Scan for the cell matching the given text and deliver its (X, Y) coordinate at center. 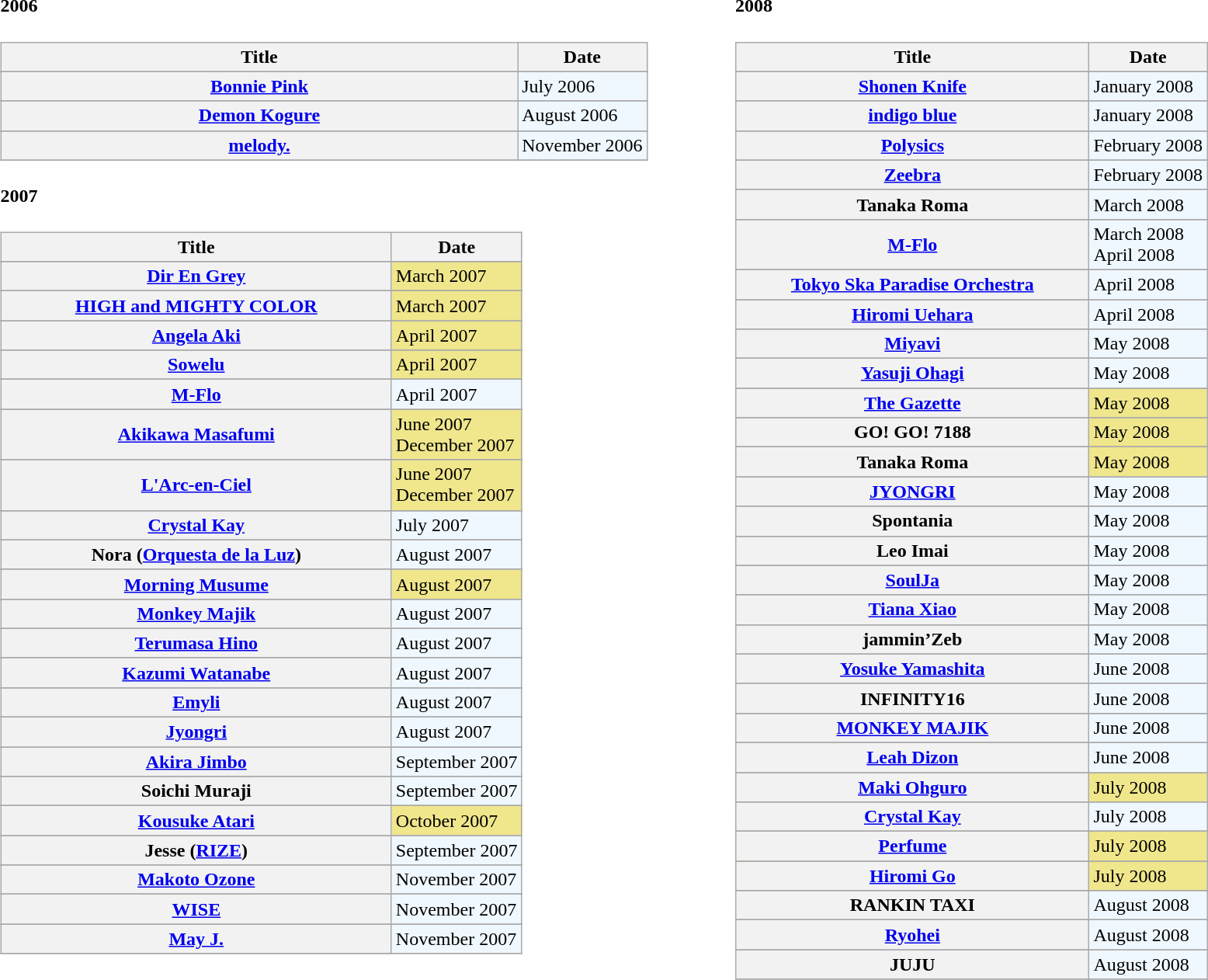
HIGH and MIGHTY COLOR (196, 306)
Kousuke Atari (196, 821)
Spontania (913, 521)
The Gazette (913, 403)
Akikawa Masafumi (196, 435)
Terumasa Hino (196, 643)
Jyongri (196, 732)
indigo blue (913, 116)
Sowelu (196, 365)
Shonen Knife (913, 86)
SoulJa (913, 580)
Hiromi Go (913, 876)
JUJU (913, 964)
Bonnie Pink (259, 86)
July 2007 (456, 525)
Tokyo Ska Paradise Orchestra (913, 284)
WISE (196, 909)
Monkey Majik (196, 613)
jammin’Zeb (913, 639)
Zeebra (913, 175)
JYONGRI (913, 492)
Ryohei (913, 935)
March 2008 (1148, 204)
March 2008April 2008 (1148, 244)
Yasuji Ohagi (913, 374)
Leo Imai (913, 551)
Nora (Orquesta de la Luz) (196, 554)
October 2007 (456, 821)
Maki Ohguro (913, 787)
November 2006 (582, 145)
INFINITY16 (913, 698)
May J. (196, 939)
Kazumi Watanabe (196, 672)
Dir En Grey (196, 276)
July 2006 (582, 86)
Jesse (RIZE) (196, 850)
Makoto Ozone (196, 880)
Polysics (913, 145)
Yosuke Yamashita (913, 669)
melody. (259, 145)
MONKEY MAJIK (913, 728)
Leah Dizon (913, 757)
Angela Aki (196, 335)
Soichi Muraji (196, 791)
Demon Kogure (259, 116)
Akira Jimbo (196, 762)
Morning Musume (196, 584)
August 2006 (582, 116)
Tiana Xiao (913, 610)
Hiromi Uehara (913, 315)
RANKIN TAXI (913, 905)
GO! GO! 7188 (913, 433)
Miyavi (913, 344)
L'Arc-en-Ciel (196, 485)
Emyli (196, 702)
Perfume (913, 846)
